Detect which cell encompasses the target text, then output its (X, Y) center coordinate. 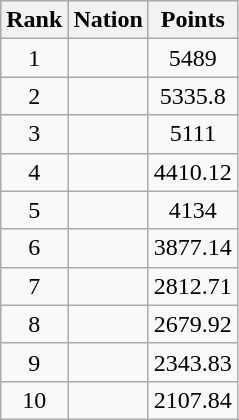
10 (34, 400)
Rank (34, 20)
5489 (192, 58)
2107.84 (192, 400)
9 (34, 362)
4134 (192, 210)
1 (34, 58)
5 (34, 210)
3 (34, 134)
2812.71 (192, 286)
6 (34, 248)
8 (34, 324)
2 (34, 96)
2343.83 (192, 362)
2679.92 (192, 324)
Points (192, 20)
Nation (108, 20)
4 (34, 172)
5335.8 (192, 96)
5111 (192, 134)
4410.12 (192, 172)
7 (34, 286)
3877.14 (192, 248)
